Capture the cell that displays the provided text and extract its (X, Y) central coordinate. 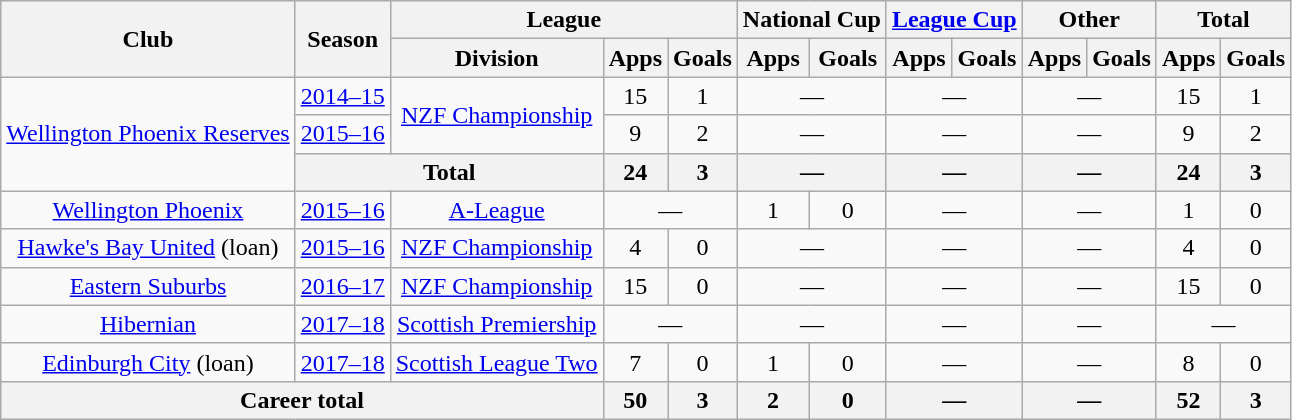
Wellington Phoenix Reserves (148, 134)
Club (148, 39)
7 (635, 362)
Career total (302, 400)
52 (1188, 400)
Other (1089, 20)
League (564, 20)
Edinburgh City (loan) (148, 362)
Wellington Phoenix (148, 210)
Season (342, 39)
Hawke's Bay United (loan) (148, 248)
50 (635, 400)
Division (496, 58)
2014–15 (342, 96)
A-League (496, 210)
Eastern Suburbs (148, 286)
Hibernian (148, 324)
Scottish League Two (496, 362)
National Cup (812, 20)
Scottish Premiership (496, 324)
2016–17 (342, 286)
8 (1188, 362)
League Cup (954, 20)
